Identify which cell holds the provided text, then report its [x, y] central coordinate. 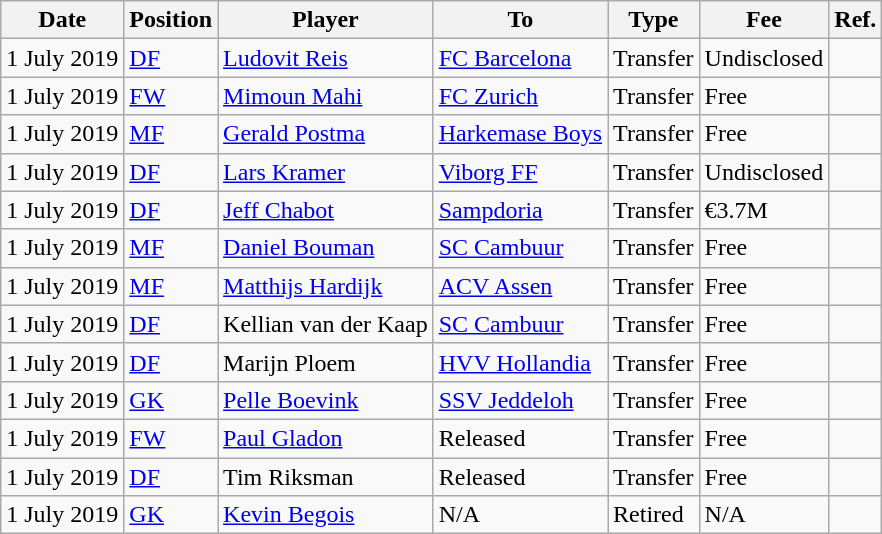
Viborg FF [520, 172]
Paul Gladon [326, 438]
Ref. [856, 20]
ACV Assen [520, 286]
Date [62, 20]
Tim Riksman [326, 477]
Mimoun Mahi [326, 96]
Retired [654, 515]
FC Barcelona [520, 58]
Kevin Begois [326, 515]
Sampdoria [520, 210]
HVV Hollandia [520, 362]
Daniel Bouman [326, 248]
Harkemase Boys [520, 134]
Lars Kramer [326, 172]
To [520, 20]
Marijn Ploem [326, 362]
Kellian van der Kaap [326, 324]
Pelle Boevink [326, 400]
Ludovit Reis [326, 58]
Gerald Postma [326, 134]
Matthijs Hardijk [326, 286]
Type [654, 20]
Jeff Chabot [326, 210]
Player [326, 20]
Position [171, 20]
FC Zurich [520, 96]
SSV Jeddeloh [520, 400]
Fee [764, 20]
€3.7M [764, 210]
